For the text-containing cell, return its midpoint in [x, y] coordinate format. 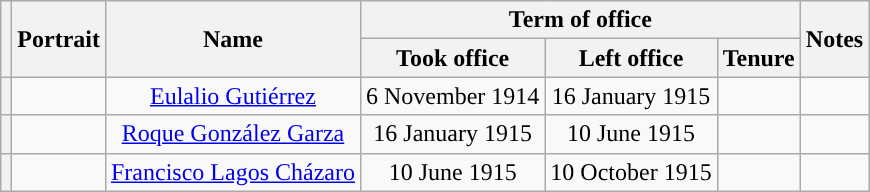
10 October 1915 [631, 172]
6 November 1914 [452, 96]
Term of office [580, 20]
Francisco Lagos Cházaro [232, 172]
Left office [631, 58]
Tenure [758, 58]
Took office [452, 58]
Eulalio Gutiérrez [232, 96]
Notes [834, 39]
Name [232, 39]
Portrait [59, 39]
Roque González Garza [232, 134]
